Search for the cell housing the specified text and yield its [X, Y] center coordinate. 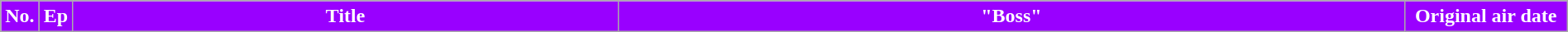
No. [20, 16]
Title [346, 16]
"Boss" [1011, 16]
Original air date [1485, 16]
Ep [55, 16]
